Return the [x, y] coordinate for the center point of the cell that contains the specified text.  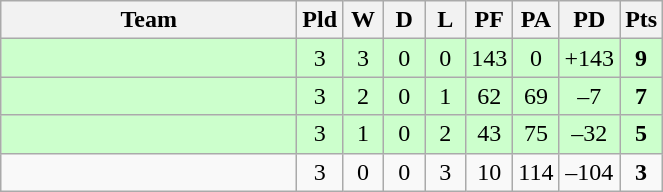
10 [490, 172]
69 [536, 96]
5 [642, 134]
Pld [320, 20]
Team [149, 20]
PF [490, 20]
75 [536, 134]
PA [536, 20]
L [446, 20]
Pts [642, 20]
–7 [590, 96]
114 [536, 172]
–104 [590, 172]
43 [490, 134]
62 [490, 96]
143 [490, 58]
–32 [590, 134]
7 [642, 96]
PD [590, 20]
+143 [590, 58]
W [364, 20]
D [404, 20]
9 [642, 58]
